Pinpoint the cell where the given text exists, returning its [x, y] midpoint coordinate. 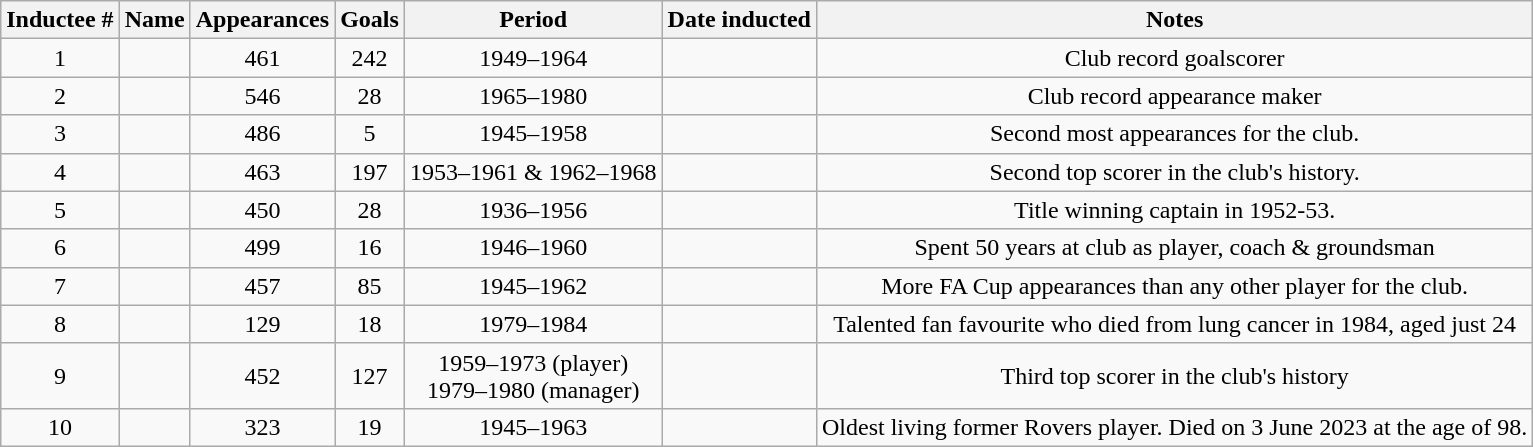
18 [370, 324]
1953–1961 & 1962–1968 [533, 172]
1 [60, 58]
Third top scorer in the club's history [1174, 376]
1949–1964 [533, 58]
Date inducted [739, 20]
Name [154, 20]
6 [60, 248]
127 [370, 376]
Second most appearances for the club. [1174, 134]
2 [60, 96]
Club record appearance maker [1174, 96]
1979–1984 [533, 324]
1959–1973 (player)1979–1980 (manager) [533, 376]
More FA Cup appearances than any other player for the club. [1174, 286]
1965–1980 [533, 96]
3 [60, 134]
Spent 50 years at club as player, coach & groundsman [1174, 248]
1945–1963 [533, 427]
129 [262, 324]
Oldest living former Rovers player. Died on 3 June 2023 at the age of 98. [1174, 427]
10 [60, 427]
197 [370, 172]
Period [533, 20]
461 [262, 58]
1945–1958 [533, 134]
9 [60, 376]
1946–1960 [533, 248]
499 [262, 248]
242 [370, 58]
463 [262, 172]
Inductee # [60, 20]
457 [262, 286]
Club record goalscorer [1174, 58]
1945–1962 [533, 286]
Appearances [262, 20]
Goals [370, 20]
Title winning captain in 1952-53. [1174, 210]
4 [60, 172]
450 [262, 210]
486 [262, 134]
19 [370, 427]
7 [60, 286]
16 [370, 248]
1936–1956 [533, 210]
Second top scorer in the club's history. [1174, 172]
8 [60, 324]
Talented fan favourite who died from lung cancer in 1984, aged just 24 [1174, 324]
452 [262, 376]
546 [262, 96]
85 [370, 286]
323 [262, 427]
Notes [1174, 20]
